Search for the cell housing the specified text and yield its (X, Y) center coordinate. 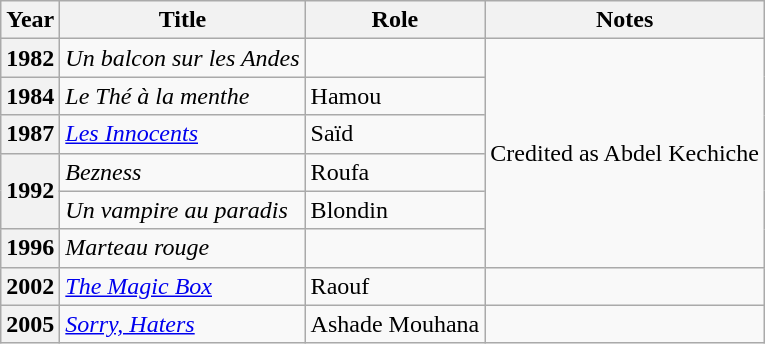
Les Innocents (182, 134)
Un balcon sur les Andes (182, 58)
1984 (30, 96)
1992 (30, 191)
Notes (625, 20)
Roufa (395, 172)
Credited as Abdel Kechiche (625, 153)
The Magic Box (182, 286)
Sorry, Haters (182, 324)
Blondin (395, 210)
2005 (30, 324)
Hamou (395, 96)
Year (30, 20)
Role (395, 20)
Title (182, 20)
2002 (30, 286)
Raouf (395, 286)
1996 (30, 248)
Bezness (182, 172)
1982 (30, 58)
Un vampire au paradis (182, 210)
Le Thé à la menthe (182, 96)
Ashade Mouhana (395, 324)
Saïd (395, 134)
Marteau rouge (182, 248)
1987 (30, 134)
